From the cell containing the given text, extract its center point as [X, Y] coordinate. 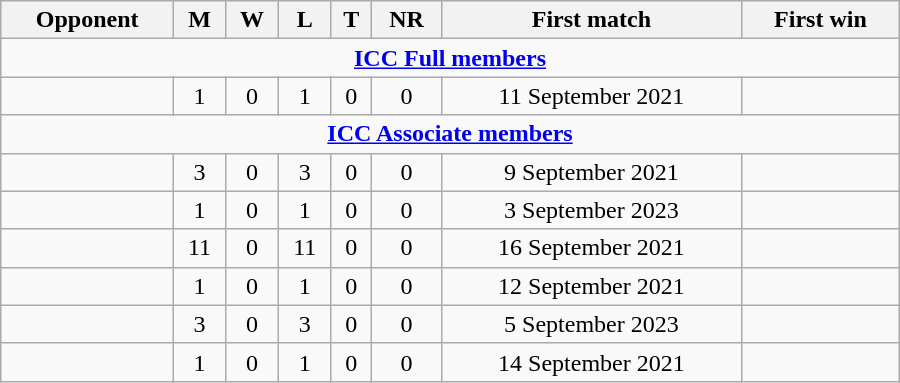
5 September 2023 [591, 324]
ICC Associate members [450, 134]
First match [591, 20]
NR [406, 20]
First win [821, 20]
T [352, 20]
L [305, 20]
12 September 2021 [591, 286]
14 September 2021 [591, 362]
3 September 2023 [591, 210]
ICC Full members [450, 58]
W [252, 20]
M [200, 20]
16 September 2021 [591, 248]
9 September 2021 [591, 172]
Opponent [88, 20]
11 September 2021 [591, 96]
